Detect which cell encompasses the target text, then output its [X, Y] center coordinate. 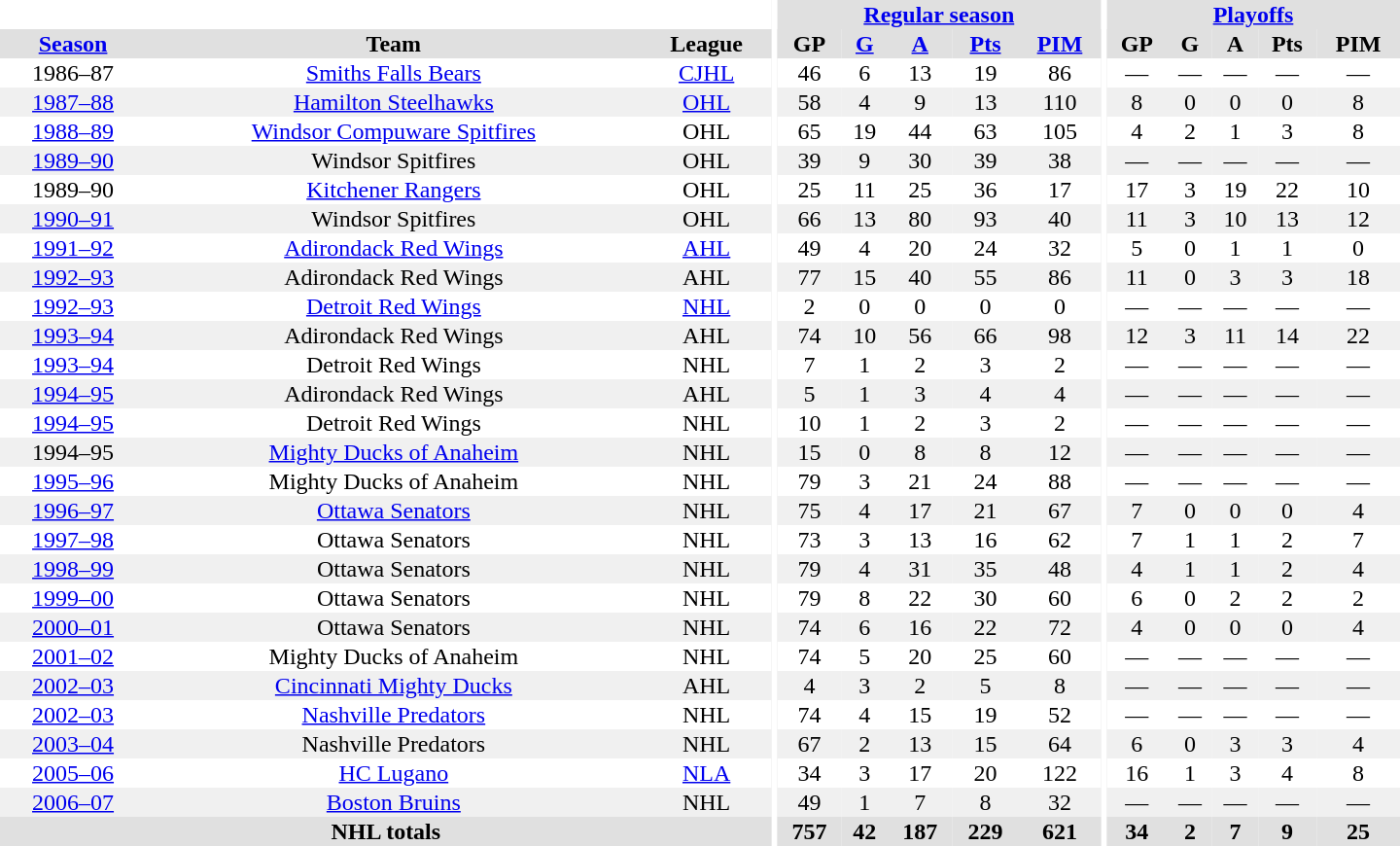
48 [1060, 569]
105 [1060, 131]
2003–04 [73, 744]
31 [920, 569]
NHL totals [386, 831]
187 [920, 831]
CJHL [707, 73]
1996–97 [73, 511]
Windsor Compuware Spitfires [394, 131]
58 [809, 102]
110 [1060, 102]
52 [1060, 715]
Playoffs [1253, 15]
Hamilton Steelhawks [394, 102]
55 [986, 277]
HC Lugano [394, 773]
League [707, 44]
Season [73, 44]
122 [1060, 773]
2005–06 [73, 773]
1995–96 [73, 481]
73 [809, 540]
44 [920, 131]
757 [809, 831]
1986–87 [73, 73]
80 [920, 219]
2000–01 [73, 627]
64 [1060, 744]
77 [809, 277]
56 [920, 335]
36 [986, 190]
75 [809, 511]
1987–88 [73, 102]
Team [394, 44]
46 [809, 73]
1998–99 [73, 569]
63 [986, 131]
2006–07 [73, 802]
14 [1287, 335]
93 [986, 219]
98 [1060, 335]
2001–02 [73, 656]
NLA [707, 773]
18 [1358, 277]
Regular season [939, 15]
72 [1060, 627]
65 [809, 131]
Cincinnati Mighty Ducks [394, 686]
88 [1060, 481]
38 [1060, 160]
1990–91 [73, 219]
621 [1060, 831]
229 [986, 831]
Smiths Falls Bears [394, 73]
Kitchener Rangers [394, 190]
Boston Bruins [394, 802]
35 [986, 569]
1999–00 [73, 598]
1988–89 [73, 131]
42 [865, 831]
62 [1060, 540]
1997–98 [73, 540]
1991–92 [73, 248]
